From the cell containing the given text, extract its center point as (x, y) coordinate. 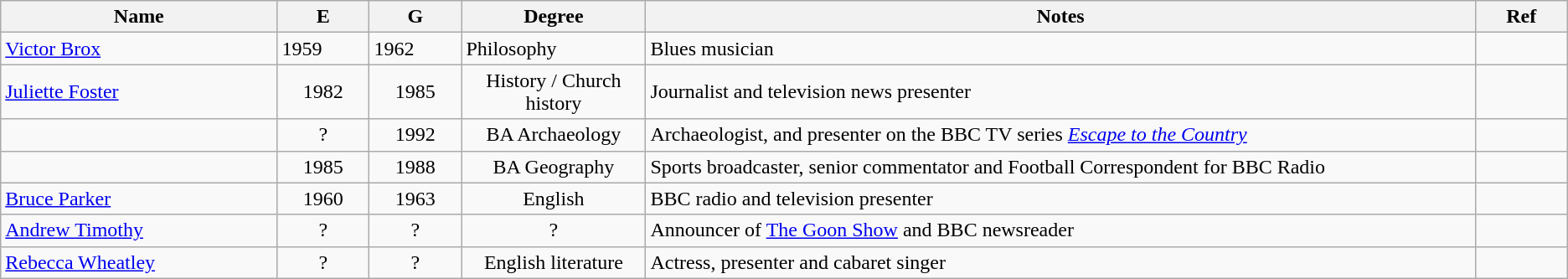
BA Geography (554, 167)
E (323, 17)
English (554, 199)
Name (139, 17)
Degree (554, 17)
1959 (323, 49)
Notes (1060, 17)
History / Church history (554, 92)
BBC radio and television presenter (1060, 199)
Victor Brox (139, 49)
G (415, 17)
Announcer of The Goon Show and BBC newsreader (1060, 230)
Actress, presenter and cabaret singer (1060, 262)
Journalist and television news presenter (1060, 92)
Sports broadcaster, senior commentator and Football Correspondent for BBC Radio (1060, 167)
Philosophy (554, 49)
1988 (415, 167)
Archaeologist, and presenter on the BBC TV series Escape to the Country (1060, 135)
Bruce Parker (139, 199)
English literature (554, 262)
1962 (415, 49)
Rebecca Wheatley (139, 262)
Ref (1521, 17)
1963 (415, 199)
1982 (323, 92)
1960 (323, 199)
BA Archaeology (554, 135)
1992 (415, 135)
Blues musician (1060, 49)
Juliette Foster (139, 92)
Andrew Timothy (139, 230)
